Extract the [x, y] coordinate from the center of the cell holding the provided text.  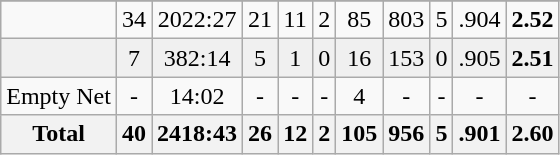
2.51 [532, 58]
34 [134, 20]
16 [360, 58]
2022:27 [198, 20]
85 [360, 20]
.905 [480, 58]
105 [360, 134]
40 [134, 134]
14:02 [198, 96]
12 [296, 134]
Total [59, 134]
21 [260, 20]
2.52 [532, 20]
2.60 [532, 134]
382:14 [198, 58]
26 [260, 134]
2418:43 [198, 134]
153 [406, 58]
1 [296, 58]
11 [296, 20]
.901 [480, 134]
4 [360, 96]
956 [406, 134]
.904 [480, 20]
803 [406, 20]
7 [134, 58]
Empty Net [59, 96]
